Detect which cell encompasses the target text, then output its (X, Y) center coordinate. 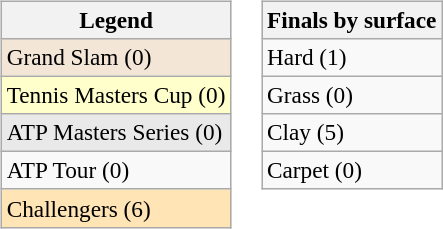
Carpet (0) (352, 171)
Finals by surface (352, 20)
ATP Masters Series (0) (116, 133)
Challengers (6) (116, 208)
Legend (116, 20)
Grand Slam (0) (116, 57)
Grass (0) (352, 95)
ATP Tour (0) (116, 171)
Clay (5) (352, 133)
Hard (1) (352, 57)
Tennis Masters Cup (0) (116, 95)
